Extract the (x, y) coordinate from the center of the cell holding the provided text.  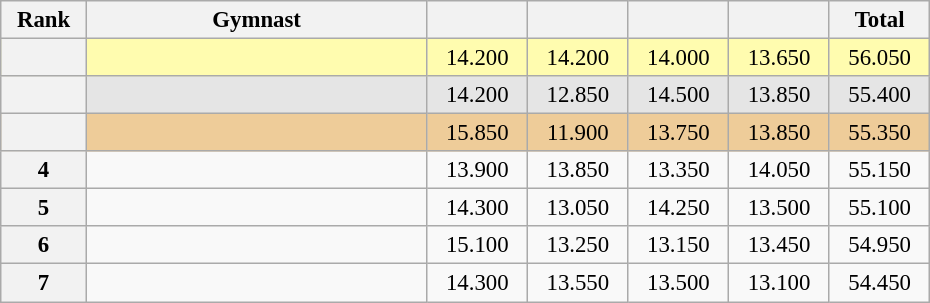
Rank (44, 20)
7 (44, 283)
5 (44, 208)
13.100 (780, 283)
13.750 (678, 133)
13.900 (478, 170)
54.450 (880, 283)
56.050 (880, 58)
Gymnast (256, 20)
13.350 (678, 170)
13.250 (578, 245)
Total (880, 20)
13.650 (780, 58)
54.950 (880, 245)
13.450 (780, 245)
13.050 (578, 208)
55.400 (880, 95)
55.150 (880, 170)
14.250 (678, 208)
14.500 (678, 95)
12.850 (578, 95)
6 (44, 245)
15.100 (478, 245)
14.000 (678, 58)
55.100 (880, 208)
55.350 (880, 133)
4 (44, 170)
14.050 (780, 170)
11.900 (578, 133)
15.850 (478, 133)
13.550 (578, 283)
13.150 (678, 245)
